Scan for the cell matching the given text and deliver its [X, Y] coordinate at center. 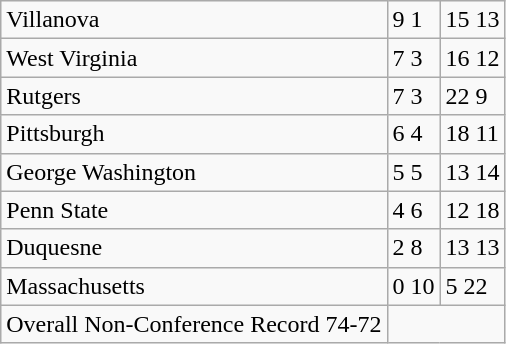
Rutgers [194, 96]
12 18 [472, 210]
5 5 [414, 172]
6 4 [414, 134]
13 14 [472, 172]
22 9 [472, 96]
Villanova [194, 20]
13 13 [472, 248]
0 10 [414, 286]
Penn State [194, 210]
9 1 [414, 20]
Overall Non-Conference Record 74-72 [194, 324]
Massachusetts [194, 286]
5 22 [472, 286]
Duquesne [194, 248]
4 6 [414, 210]
George Washington [194, 172]
West Virginia [194, 58]
2 8 [414, 248]
16 12 [472, 58]
18 11 [472, 134]
Pittsburgh [194, 134]
15 13 [472, 20]
